Output the [X, Y] coordinate of the center of the cell containing the given text.  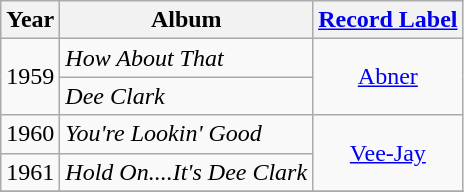
Year [30, 20]
1961 [30, 172]
Album [186, 20]
How About That [186, 58]
Hold On....It's Dee Clark [186, 172]
1959 [30, 77]
Vee-Jay [388, 153]
1960 [30, 134]
You're Lookin' Good [186, 134]
Abner [388, 77]
Record Label [388, 20]
Dee Clark [186, 96]
